Provide the (X, Y) coordinate of the cell's center where the given text is located.  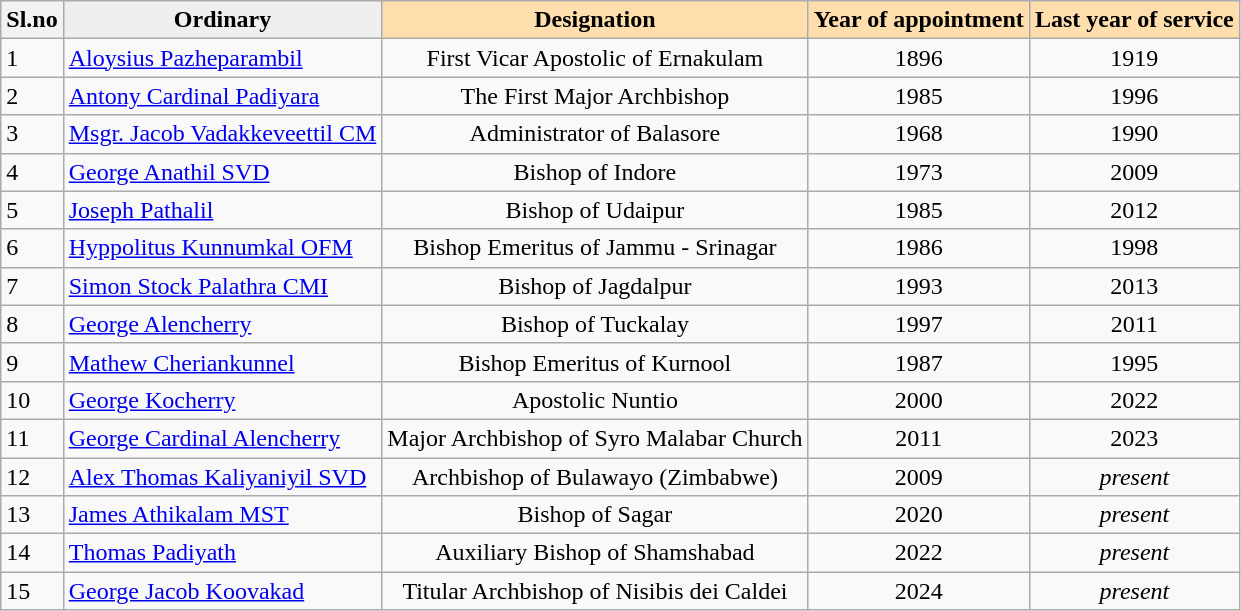
2 (32, 96)
2024 (918, 591)
1 (32, 58)
Alex Thomas Kaliyaniyil SVD (222, 477)
1996 (1134, 96)
George Kocherry (222, 400)
7 (32, 286)
Mathew Cheriankunnel (222, 362)
Apostolic Nuntio (595, 400)
5 (32, 210)
13 (32, 515)
Major Archbishop of Syro Malabar Church (595, 438)
Bishop of Tuckalay (595, 324)
1968 (918, 134)
Hyppolitus Kunnumkal OFM (222, 248)
Titular Archbishop of Nisibis dei Caldei (595, 591)
Sl.no (32, 20)
Year of appointment (918, 20)
George Jacob Koovakad (222, 591)
1987 (918, 362)
1997 (918, 324)
Designation (595, 20)
2020 (918, 515)
12 (32, 477)
1990 (1134, 134)
1998 (1134, 248)
The First Major Archbishop (595, 96)
2000 (918, 400)
1896 (918, 58)
4 (32, 172)
Bishop Emeritus of Jammu - Srinagar (595, 248)
Bishop of Sagar (595, 515)
Bishop of Indore (595, 172)
Bishop of Jagdalpur (595, 286)
Ordinary (222, 20)
2012 (1134, 210)
Bishop of Udaipur (595, 210)
Antony Cardinal Padiyara (222, 96)
Bishop Emeritus of Kurnool (595, 362)
George Alencherry (222, 324)
George Cardinal Alencherry (222, 438)
15 (32, 591)
First Vicar Apostolic of Ernakulam (595, 58)
11 (32, 438)
1995 (1134, 362)
9 (32, 362)
1993 (918, 286)
Msgr. Jacob Vadakkeveettil CM (222, 134)
James Athikalam MST (222, 515)
1973 (918, 172)
3 (32, 134)
Auxiliary Bishop of Shamshabad (595, 553)
Administrator of Balasore (595, 134)
10 (32, 400)
2013 (1134, 286)
8 (32, 324)
Thomas Padiyath (222, 553)
14 (32, 553)
George Anathil SVD (222, 172)
Archbishop of Bulawayo (Zimbabwe) (595, 477)
2023 (1134, 438)
1986 (918, 248)
Aloysius Pazheparambil (222, 58)
6 (32, 248)
Joseph Pathalil (222, 210)
Last year of service (1134, 20)
1919 (1134, 58)
Simon Stock Palathra CMI (222, 286)
